Return the [X, Y] coordinate for the center point of the cell that contains the specified text.  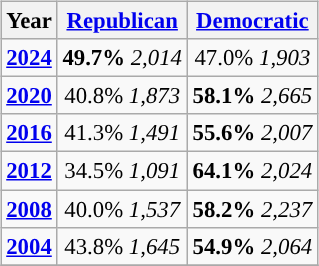
2020 [29, 96]
43.8% 1,645 [122, 246]
40.8% 1,873 [122, 96]
47.0% 1,903 [252, 58]
55.6% 2,007 [252, 133]
2024 [29, 58]
Year [29, 21]
Democratic [252, 21]
2004 [29, 246]
41.3% 1,491 [122, 133]
2008 [29, 209]
40.0% 1,537 [122, 209]
49.7% 2,014 [122, 58]
54.9% 2,064 [252, 246]
Republican [122, 21]
2016 [29, 133]
58.1% 2,665 [252, 96]
64.1% 2,024 [252, 171]
2012 [29, 171]
58.2% 2,237 [252, 209]
34.5% 1,091 [122, 171]
